Scan for the cell matching the given text and deliver its [x, y] coordinate at center. 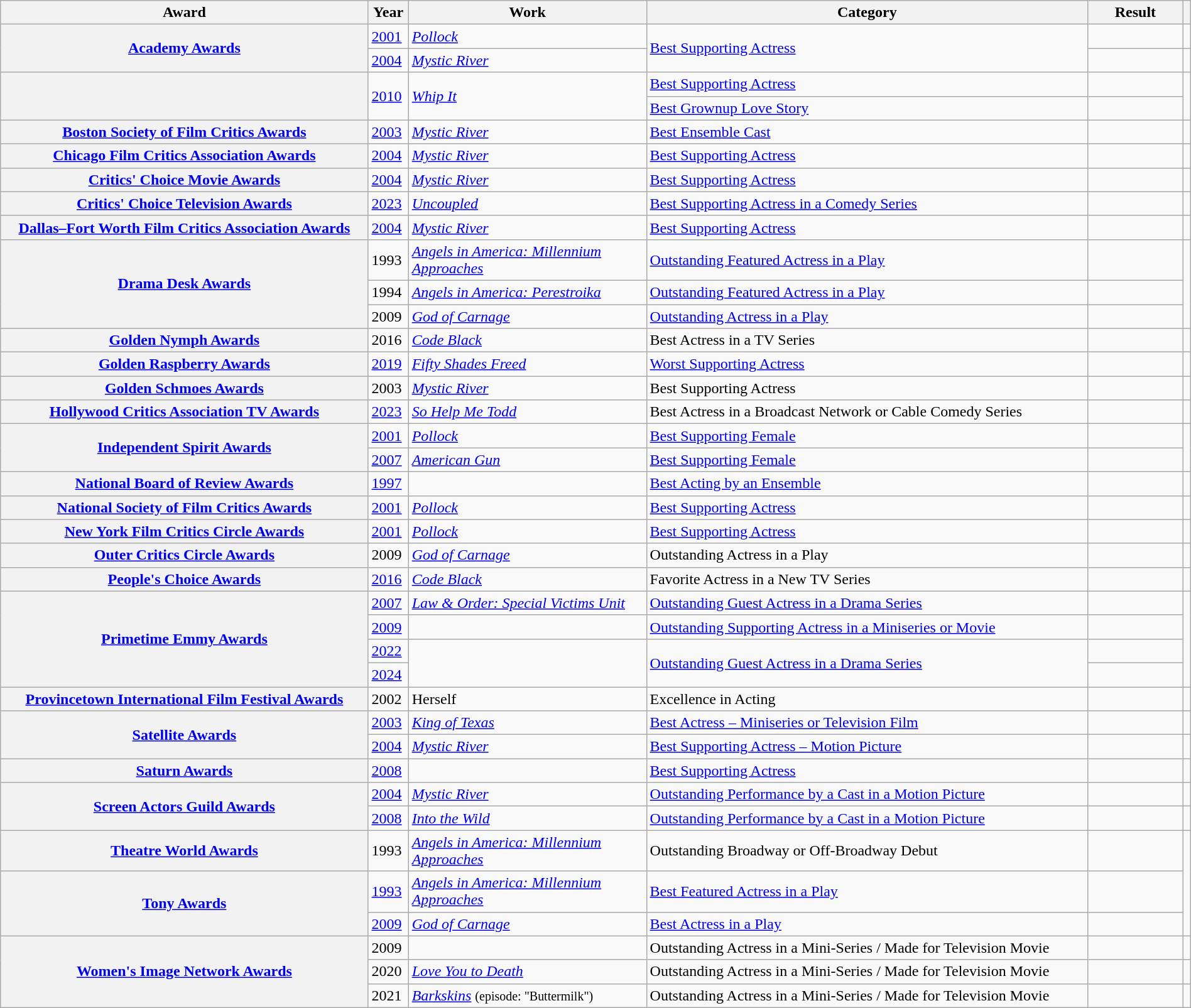
Fifty Shades Freed [528, 364]
Critics' Choice Television Awards [185, 203]
1997 [388, 484]
Best Actress in a TV Series [867, 340]
Barkskins (episode: "Buttermilk") [528, 995]
Saturn Awards [185, 771]
Law & Order: Special Victims Unit [528, 603]
Angels in America: Perestroika [528, 292]
Screen Actors Guild Awards [185, 806]
2021 [388, 995]
Women's Image Network Awards [185, 972]
National Board of Review Awards [185, 484]
Outstanding Broadway or Off-Broadway Debut [867, 850]
2010 [388, 96]
Excellence in Acting [867, 699]
Best Supporting Actress – Motion Picture [867, 747]
2024 [388, 675]
Dallas–Fort Worth Film Critics Association Awards [185, 227]
2019 [388, 364]
Tony Awards [185, 903]
Hollywood Critics Association TV Awards [185, 412]
2002 [388, 699]
American Gun [528, 460]
Result [1136, 13]
Academy Awards [185, 48]
Herself [528, 699]
Whip It [528, 96]
Love You to Death [528, 972]
Work [528, 13]
King of Texas [528, 723]
Golden Schmoes Awards [185, 388]
New York Film Critics Circle Awards [185, 531]
Best Actress in a Play [867, 924]
Chicago Film Critics Association Awards [185, 156]
Best Actress – Miniseries or Television Film [867, 723]
Golden Raspberry Awards [185, 364]
1994 [388, 292]
Theatre World Awards [185, 850]
Critics' Choice Movie Awards [185, 180]
Best Supporting Actress in a Comedy Series [867, 203]
Award [185, 13]
Uncoupled [528, 203]
Category [867, 13]
Best Featured Actress in a Play [867, 892]
Best Acting by an Ensemble [867, 484]
Drama Desk Awards [185, 284]
Boston Society of Film Critics Awards [185, 132]
Provincetown International Film Festival Awards [185, 699]
Best Actress in a Broadcast Network or Cable Comedy Series [867, 412]
Best Ensemble Cast [867, 132]
Favorite Actress in a New TV Series [867, 579]
Satellite Awards [185, 735]
So Help Me Todd [528, 412]
Best Grownup Love Story [867, 108]
People's Choice Awards [185, 579]
2022 [388, 651]
Independent Spirit Awards [185, 448]
Year [388, 13]
2020 [388, 972]
Golden Nymph Awards [185, 340]
Into the Wild [528, 818]
Primetime Emmy Awards [185, 639]
Worst Supporting Actress [867, 364]
Outer Critics Circle Awards [185, 555]
National Society of Film Critics Awards [185, 507]
Outstanding Supporting Actress in a Miniseries or Movie [867, 627]
